Provide the [x, y] coordinate of the cell's center where the given text is located.  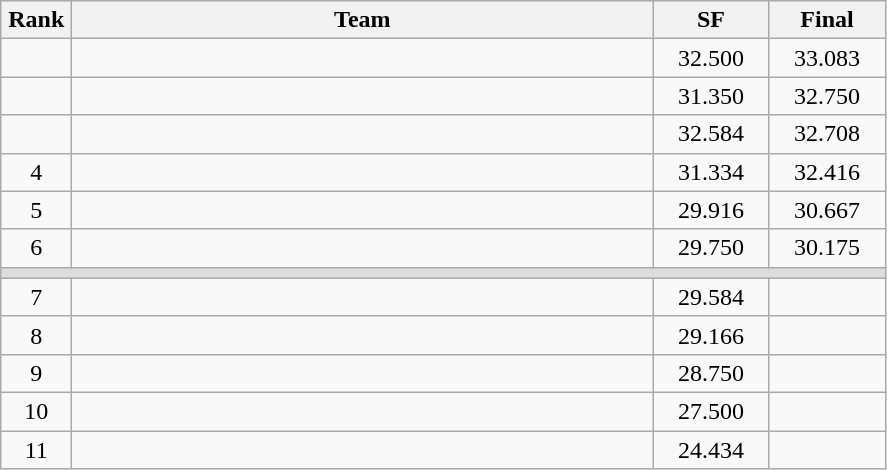
8 [36, 335]
29.916 [711, 210]
32.750 [827, 96]
4 [36, 172]
SF [711, 20]
11 [36, 449]
32.584 [711, 134]
10 [36, 411]
33.083 [827, 58]
31.334 [711, 172]
32.708 [827, 134]
32.500 [711, 58]
Team [362, 20]
30.175 [827, 248]
9 [36, 373]
29.750 [711, 248]
5 [36, 210]
30.667 [827, 210]
29.584 [711, 297]
31.350 [711, 96]
29.166 [711, 335]
7 [36, 297]
27.500 [711, 411]
6 [36, 248]
24.434 [711, 449]
Final [827, 20]
32.416 [827, 172]
Rank [36, 20]
28.750 [711, 373]
